Return (X, Y) of the center of cell containing provided text 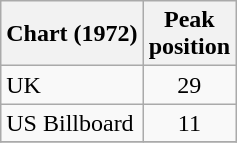
Chart (1972) (72, 34)
US Billboard (72, 123)
UK (72, 85)
Peakposition (189, 34)
11 (189, 123)
29 (189, 85)
